Extract the [x, y] coordinate from the center of the cell holding the provided text.  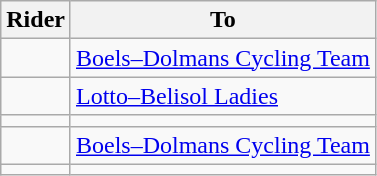
Rider [36, 20]
To [222, 20]
Lotto–Belisol Ladies [222, 96]
